Scan for the cell matching the given text and deliver its [x, y] coordinate at center. 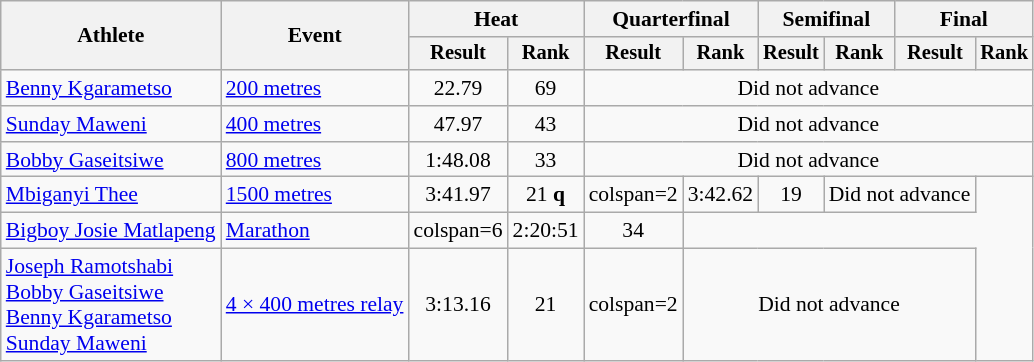
3:41.97 [458, 195]
43 [546, 124]
33 [546, 160]
Bobby Gaseitsiwe [111, 160]
47.97 [458, 124]
22.79 [458, 88]
Sunday Maweni [111, 124]
400 metres [315, 124]
200 metres [315, 88]
Mbiganyi Thee [111, 195]
Semifinal [826, 19]
Benny Kgarametso [111, 88]
34 [634, 231]
Final [964, 19]
Heat [496, 19]
21 q [546, 195]
19 [791, 195]
3:42.62 [720, 195]
1500 metres [315, 195]
colspan=6 [458, 231]
Joseph RamotshabiBobby GaseitsiweBenny KgarametsoSunday Maweni [111, 305]
Event [315, 36]
1:48.08 [458, 160]
Bigboy Josie Matlapeng [111, 231]
4 × 400 metres relay [315, 305]
2:20:51 [546, 231]
69 [546, 88]
Quarterfinal [672, 19]
Marathon [315, 231]
21 [546, 305]
3:13.16 [458, 305]
Athlete [111, 36]
800 metres [315, 160]
